From the cell containing the given text, extract its center point as (x, y) coordinate. 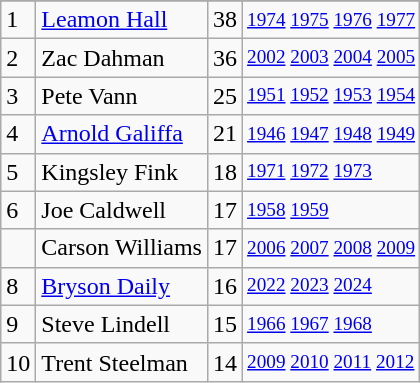
Steve Lindell (122, 324)
10 (18, 362)
Joe Caldwell (122, 210)
1974 1975 1976 1977 (332, 20)
36 (224, 58)
1966 1967 1968 (332, 324)
2 (18, 58)
14 (224, 362)
2006 2007 2008 2009 (332, 248)
Bryson Daily (122, 286)
Arnold Galiffa (122, 134)
Carson Williams (122, 248)
18 (224, 172)
21 (224, 134)
Zac Dahman (122, 58)
16 (224, 286)
1 (18, 20)
3 (18, 96)
4 (18, 134)
Kingsley Fink (122, 172)
Leamon Hall (122, 20)
2002 2003 2004 2005 (332, 58)
1946 1947 1948 1949 (332, 134)
15 (224, 324)
1971 1972 1973 (332, 172)
5 (18, 172)
2022 2023 2024 (332, 286)
Trent Steelman (122, 362)
6 (18, 210)
1958 1959 (332, 210)
25 (224, 96)
8 (18, 286)
Pete Vann (122, 96)
1951 1952 1953 1954 (332, 96)
9 (18, 324)
38 (224, 20)
2009 2010 2011 2012 (332, 362)
